Scan for the cell matching the given text and deliver its (x, y) coordinate at center. 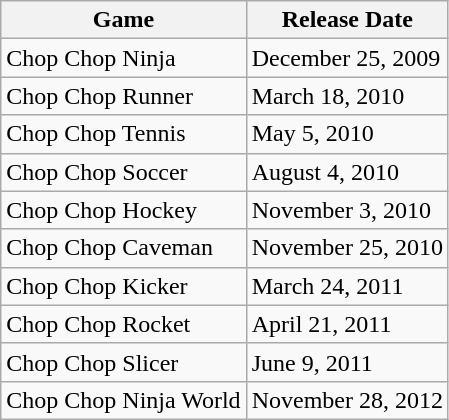
Game (124, 20)
November 28, 2012 (347, 400)
Release Date (347, 20)
April 21, 2011 (347, 324)
Chop Chop Tennis (124, 134)
March 18, 2010 (347, 96)
Chop Chop Ninja World (124, 400)
Chop Chop Hockey (124, 210)
Chop Chop Runner (124, 96)
November 25, 2010 (347, 248)
November 3, 2010 (347, 210)
August 4, 2010 (347, 172)
Chop Chop Caveman (124, 248)
June 9, 2011 (347, 362)
Chop Chop Slicer (124, 362)
May 5, 2010 (347, 134)
March 24, 2011 (347, 286)
Chop Chop Kicker (124, 286)
Chop Chop Ninja (124, 58)
December 25, 2009 (347, 58)
Chop Chop Soccer (124, 172)
Chop Chop Rocket (124, 324)
